Return the (X, Y) coordinate for the center point of the cell that contains the specified text.  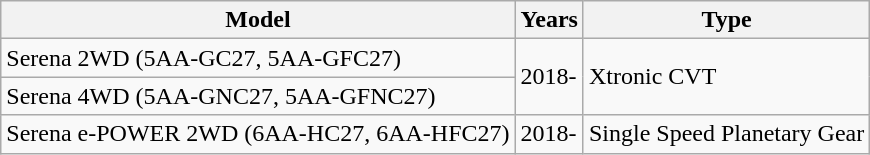
Years (549, 20)
Serena 4WD (5AA-GNC27, 5AA-GFNC27) (258, 96)
Model (258, 20)
Serena 2WD (5AA-GC27, 5AA-GFC27) (258, 58)
Serena e-POWER 2WD (6AA-HC27, 6AA-HFC27) (258, 134)
Single Speed Planetary Gear (726, 134)
Type (726, 20)
Xtronic CVT (726, 77)
